Return [X, Y] of the center of cell containing provided text 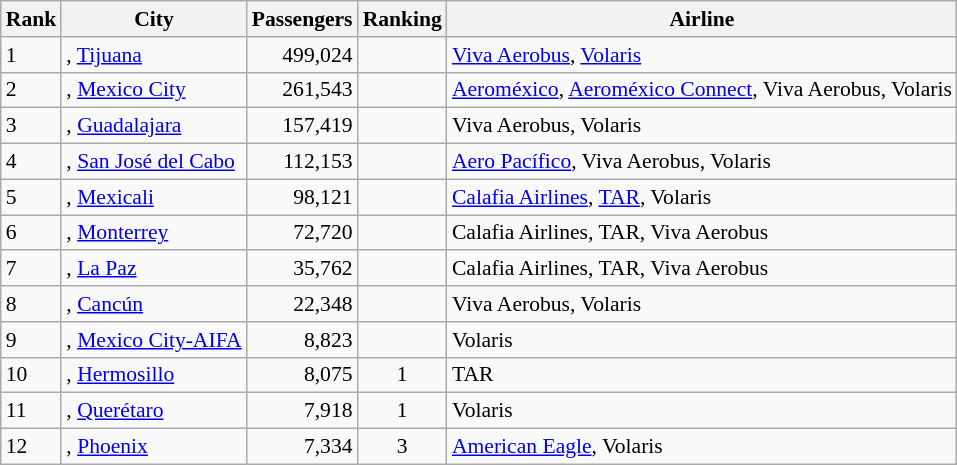
10 [32, 375]
9 [32, 340]
, La Paz [154, 269]
8,075 [302, 375]
6 [32, 233]
72,720 [302, 233]
112,153 [302, 162]
Passengers [302, 19]
35,762 [302, 269]
, Cancún [154, 304]
, Mexico City [154, 90]
Aero Pacífico, Viva Aerobus, Volaris [702, 162]
, Monterrey [154, 233]
7,334 [302, 447]
499,024 [302, 55]
Calafia Airlines, TAR, Volaris [702, 197]
157,419 [302, 126]
, Querétaro [154, 411]
, San José del Cabo [154, 162]
, Hermosillo [154, 375]
22,348 [302, 304]
5 [32, 197]
12 [32, 447]
11 [32, 411]
4 [32, 162]
2 [32, 90]
American Eagle, Volaris [702, 447]
8,823 [302, 340]
, Guadalajara [154, 126]
Rank [32, 19]
Aeroméxico, Aeroméxico Connect, Viva Aerobus, Volaris [702, 90]
7,918 [302, 411]
, Tijuana [154, 55]
Airline [702, 19]
Ranking [402, 19]
, Phoenix [154, 447]
8 [32, 304]
98,121 [302, 197]
, Mexicali [154, 197]
City [154, 19]
7 [32, 269]
, Mexico City-AIFA [154, 340]
TAR [702, 375]
261,543 [302, 90]
